Extract the [x, y] coordinate from the center of the cell holding the provided text.  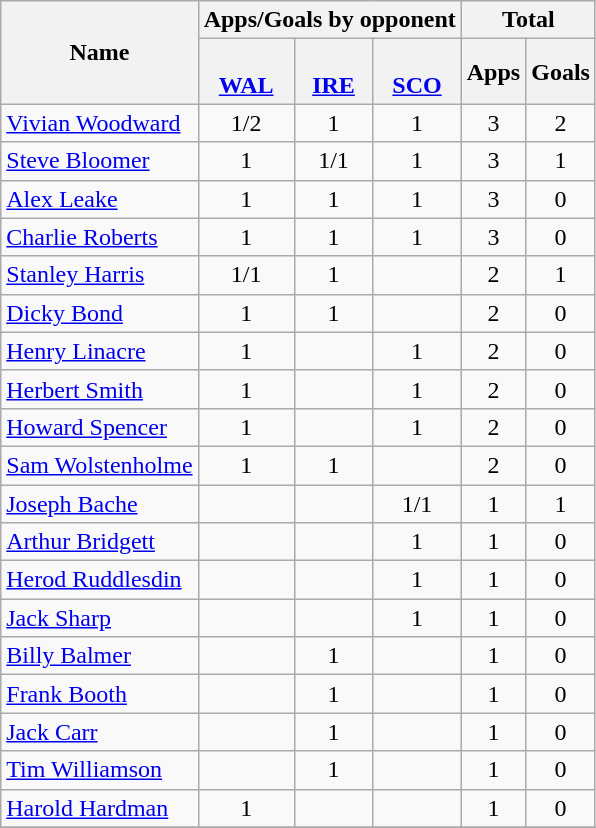
Apps/Goals by opponent [330, 20]
Sam Wolstenholme [100, 465]
Goals [561, 72]
Arthur Bridgett [100, 542]
1/2 [246, 123]
Billy Balmer [100, 656]
SCO [417, 72]
Charlie Roberts [100, 237]
Name [100, 52]
WAL [246, 72]
Dicky Bond [100, 313]
Tim Williamson [100, 770]
Total [528, 20]
IRE [334, 72]
Joseph Bache [100, 503]
Howard Spencer [100, 427]
Herod Ruddlesdin [100, 580]
Henry Linacre [100, 351]
Herbert Smith [100, 389]
Harold Hardman [100, 808]
Alex Leake [100, 199]
Jack Carr [100, 732]
Frank Booth [100, 694]
Vivian Woodward [100, 123]
Apps [493, 72]
Steve Bloomer [100, 161]
Stanley Harris [100, 275]
Jack Sharp [100, 618]
